Determine the (x, y) coordinate at the center of the cell enclosing the given text.  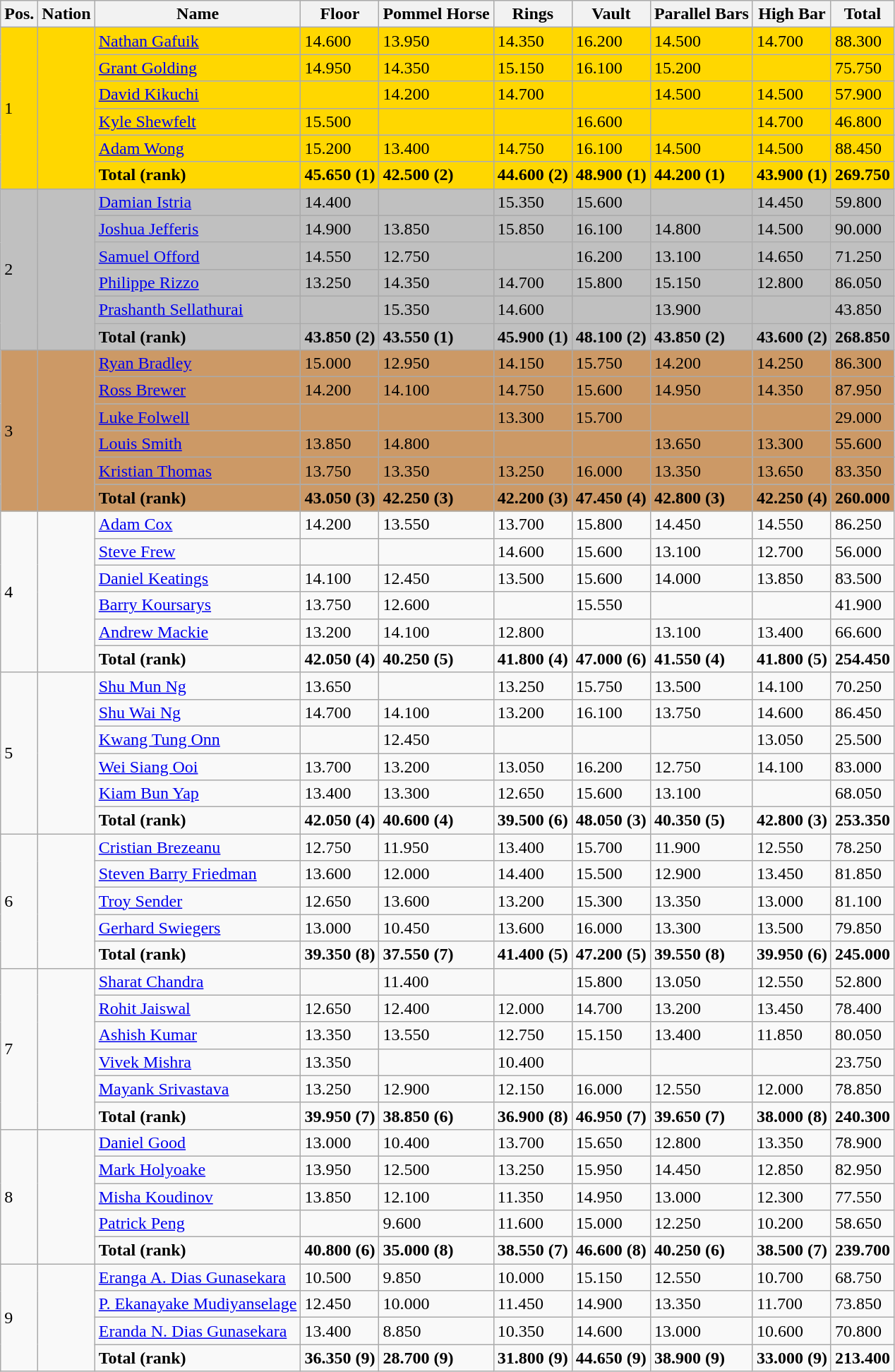
8 (20, 1196)
40.250 (6) (702, 1251)
39.550 (8) (702, 955)
Mayank Srivastava (198, 1089)
Kyle Shewfelt (198, 121)
Ashish Kumar (198, 1035)
253.350 (863, 821)
14.650 (792, 256)
9.850 (436, 1277)
66.600 (863, 632)
83.350 (863, 471)
73.850 (863, 1304)
31.800 (9) (532, 1358)
Eranga A. Dias Gunasekara (198, 1277)
15.300 (611, 901)
Kwang Tung Onn (198, 739)
240.300 (863, 1116)
12.950 (436, 364)
10.450 (436, 928)
81.100 (863, 901)
Kiam Bun Yap (198, 794)
35.000 (8) (436, 1251)
Eranda N. Dias Gunasekara (198, 1331)
9.600 (436, 1224)
81.850 (863, 874)
39.650 (7) (702, 1116)
268.850 (863, 337)
78.400 (863, 1008)
42.250 (3) (436, 498)
48.100 (2) (611, 337)
3 (20, 431)
75.750 (863, 68)
78.850 (863, 1089)
80.050 (863, 1035)
9 (20, 1318)
8.850 (436, 1331)
39.950 (6) (792, 955)
13.900 (702, 309)
36.350 (9) (340, 1358)
Misha Koudinov (198, 1197)
15.550 (611, 605)
Nathan Gafuik (198, 41)
42.200 (3) (532, 498)
23.750 (863, 1062)
Adam Wong (198, 148)
86.250 (863, 525)
Shu Wai Ng (198, 712)
12.250 (702, 1224)
Vault (611, 14)
Troy Sender (198, 901)
260.000 (863, 498)
52.800 (863, 982)
37.550 (7) (436, 955)
Shu Mun Ng (198, 686)
Daniel Good (198, 1143)
15.950 (611, 1169)
14.150 (532, 364)
86.450 (863, 712)
4 (20, 592)
269.750 (863, 175)
47.200 (5) (611, 955)
Rings (532, 14)
40.350 (5) (702, 821)
28.700 (9) (436, 1358)
58.650 (863, 1224)
56.000 (863, 551)
57.900 (863, 95)
Wei Siang Ooi (198, 766)
41.800 (4) (532, 659)
Rohit Jaiswal (198, 1008)
Barry Koursarys (198, 605)
55.600 (863, 444)
68.750 (863, 1277)
41.550 (4) (702, 659)
12.850 (792, 1169)
Luke Folwell (198, 417)
10.700 (792, 1277)
213.400 (863, 1358)
40.800 (6) (340, 1251)
P. Ekanayake Mudiyanselage (198, 1304)
40.250 (5) (436, 659)
12.150 (532, 1089)
41.900 (863, 605)
39.500 (6) (532, 821)
11.600 (532, 1224)
11.850 (792, 1035)
Damian Istria (198, 202)
43.600 (2) (792, 337)
Ross Brewer (198, 390)
43.050 (3) (340, 498)
7 (20, 1049)
254.450 (863, 659)
11.450 (532, 1304)
46.950 (7) (611, 1116)
Adam Cox (198, 525)
Patrick Peng (198, 1224)
38.500 (7) (792, 1251)
12.300 (792, 1197)
Name (198, 14)
38.000 (8) (792, 1116)
41.400 (5) (532, 955)
Parallel Bars (702, 14)
39.950 (7) (340, 1116)
36.900 (8) (532, 1116)
16.600 (611, 121)
6 (20, 901)
87.950 (863, 390)
Nation (66, 14)
33.000 (9) (792, 1358)
12.600 (436, 605)
Andrew Mackie (198, 632)
12.500 (436, 1169)
44.200 (1) (702, 175)
40.600 (4) (436, 821)
Mark Holyoake (198, 1169)
15.850 (532, 229)
Kristian Thomas (198, 471)
Ryan Bradley (198, 364)
239.700 (863, 1251)
70.250 (863, 686)
86.300 (863, 364)
10.200 (792, 1224)
82.950 (863, 1169)
48.050 (3) (611, 821)
43.900 (1) (792, 175)
42.500 (2) (436, 175)
12.700 (792, 551)
Prashanth Sellathurai (198, 309)
71.250 (863, 256)
Sharat Chandra (198, 982)
45.650 (1) (340, 175)
11.700 (792, 1304)
Steve Frew (198, 551)
29.000 (863, 417)
43.850 (863, 309)
38.550 (7) (532, 1251)
43.550 (1) (436, 337)
Floor (340, 14)
11.350 (532, 1197)
1 (20, 108)
David Kikuchi (198, 95)
48.900 (1) (611, 175)
Vivek Mishra (198, 1062)
Daniel Keatings (198, 578)
Samuel Offord (198, 256)
11.400 (436, 982)
44.600 (2) (532, 175)
83.000 (863, 766)
79.850 (863, 928)
46.600 (8) (611, 1251)
47.000 (6) (611, 659)
70.800 (863, 1331)
15.650 (611, 1143)
Philippe Rizzo (198, 282)
44.650 (9) (611, 1358)
25.500 (863, 739)
38.850 (6) (436, 1116)
Louis Smith (198, 444)
88.450 (863, 148)
Gerhard Swiegers (198, 928)
42.250 (4) (792, 498)
46.800 (863, 121)
12.100 (436, 1197)
14.250 (792, 364)
11.900 (702, 847)
41.800 (5) (792, 659)
5 (20, 753)
10.500 (340, 1277)
90.000 (863, 229)
Steven Barry Friedman (198, 874)
Pos. (20, 14)
78.250 (863, 847)
12.400 (436, 1008)
59.800 (863, 202)
39.350 (8) (340, 955)
Pommel Horse (436, 14)
83.500 (863, 578)
78.900 (863, 1143)
High Bar (792, 14)
Joshua Jefferis (198, 229)
86.050 (863, 282)
77.550 (863, 1197)
10.350 (532, 1331)
Cristian Brezeanu (198, 847)
10.600 (792, 1331)
Total (863, 14)
Grant Golding (198, 68)
88.300 (863, 41)
38.900 (9) (702, 1358)
245.000 (863, 955)
2 (20, 269)
68.050 (863, 794)
47.450 (4) (611, 498)
11.950 (436, 847)
45.900 (1) (532, 337)
14.000 (702, 578)
